Capture the cell that displays the provided text and extract its (X, Y) central coordinate. 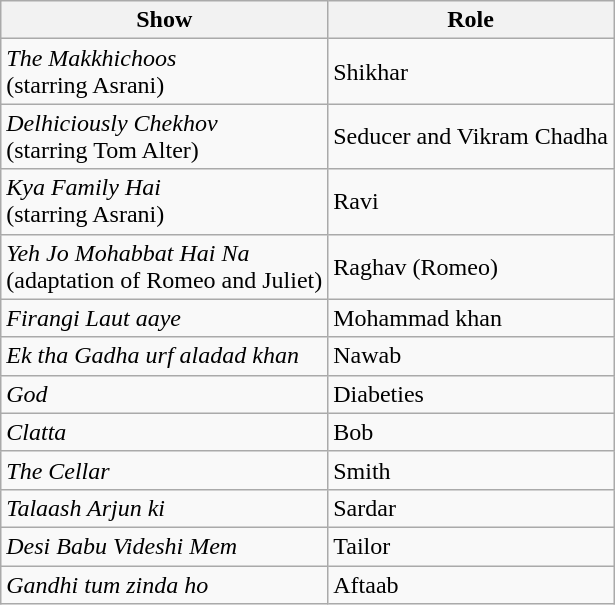
Role (471, 20)
Show (164, 20)
Raghav (Romeo) (471, 266)
Clatta (164, 432)
Talaash Arjun ki (164, 508)
Shikhar (471, 72)
God (164, 394)
Gandhi tum zinda ho (164, 585)
Sardar (471, 508)
Ek tha Gadha urf aladad khan (164, 356)
Tailor (471, 546)
Firangi Laut aaye (164, 318)
Nawab (471, 356)
Ravi (471, 202)
Aftaab (471, 585)
Delhiciously Chekhov(starring Tom Alter) (164, 136)
Diabeties (471, 394)
Smith (471, 470)
Mohammad khan (471, 318)
The Makkhichoos(starring Asrani) (164, 72)
The Cellar (164, 470)
Seducer and Vikram Chadha (471, 136)
Kya Family Hai(starring Asrani) (164, 202)
Bob (471, 432)
Desi Babu Videshi Mem (164, 546)
Yeh Jo Mohabbat Hai Na(adaptation of Romeo and Juliet) (164, 266)
